Return the (X, Y) coordinate for the center point of the cell that contains the specified text.  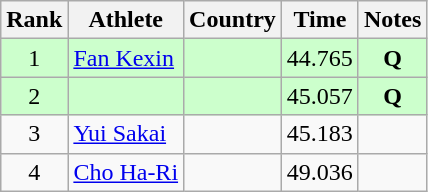
Cho Ha-Ri (126, 172)
45.057 (320, 96)
2 (34, 96)
45.183 (320, 134)
4 (34, 172)
Yui Sakai (126, 134)
Fan Kexin (126, 58)
Country (233, 20)
1 (34, 58)
Rank (34, 20)
Notes (392, 20)
49.036 (320, 172)
3 (34, 134)
Time (320, 20)
44.765 (320, 58)
Athlete (126, 20)
